Return the [x, y] coordinate for the center point of the cell that contains the specified text.  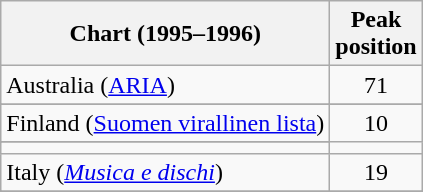
Italy (Musica e dischi) [166, 172]
Australia (ARIA) [166, 85]
Chart (1995–1996) [166, 34]
Peakposition [376, 34]
71 [376, 85]
10 [376, 123]
Finland (Suomen virallinen lista) [166, 123]
19 [376, 172]
